Provide the (X, Y) coordinate of the cell's center where the given text is located.  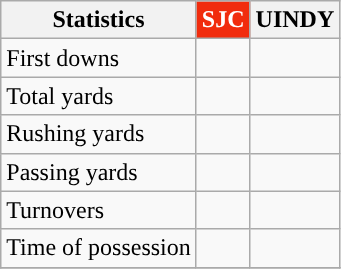
SJC (223, 20)
Rushing yards (99, 134)
Passing yards (99, 172)
UINDY (295, 20)
Time of possession (99, 248)
Total yards (99, 96)
First downs (99, 58)
Statistics (99, 20)
Turnovers (99, 210)
